Scan for the cell matching the given text and deliver its (x, y) coordinate at center. 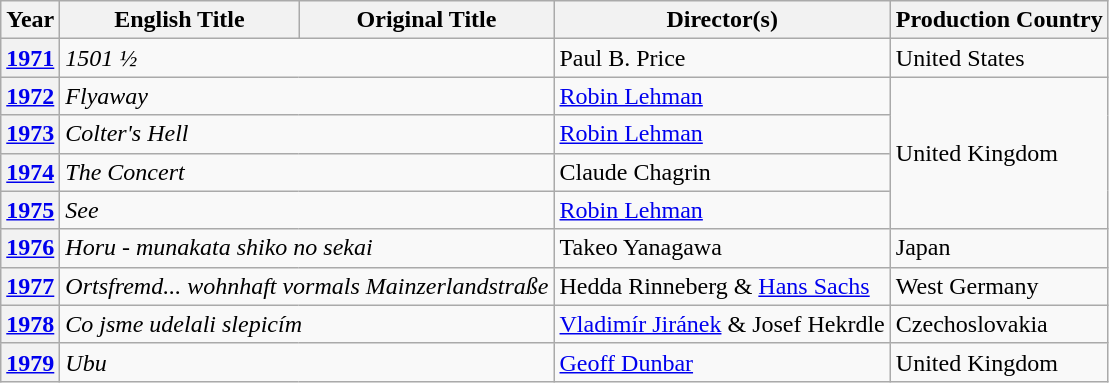
1977 (30, 286)
Year (30, 20)
Paul B. Price (722, 58)
1976 (30, 248)
Japan (999, 248)
Czechoslovakia (999, 324)
Vladimír Jiránek & Josef Hekrdle (722, 324)
Claude Chagrin (722, 172)
English Title (180, 20)
1978 (30, 324)
1971 (30, 58)
Original Title (426, 20)
Co jsme udelali slepicím (307, 324)
Production Country (999, 20)
See (307, 210)
Hedda Rinneberg & Hans Sachs (722, 286)
Flyaway (307, 96)
Ortsfremd... wohnhaft vormals Mainzerlandstraße (307, 286)
The Concert (307, 172)
Horu - munakata shiko no sekai (307, 248)
1975 (30, 210)
1973 (30, 134)
Colter's Hell (307, 134)
Takeo Yanagawa (722, 248)
West Germany (999, 286)
1501 ½ (307, 58)
Director(s) (722, 20)
United States (999, 58)
1979 (30, 362)
Geoff Dunbar (722, 362)
Ubu (307, 362)
1974 (30, 172)
1972 (30, 96)
